Find where the given text appears and provide that cell's center as [x, y] coordinate. 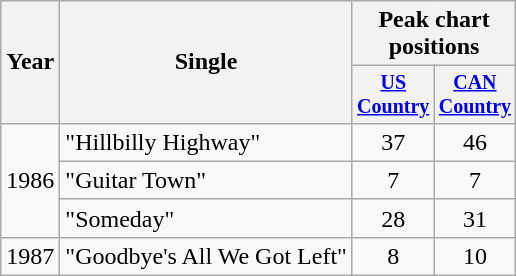
US Country [393, 94]
37 [393, 142]
8 [393, 256]
"Guitar Town" [206, 180]
28 [393, 218]
CAN Country [475, 94]
"Hillbilly Highway" [206, 142]
Single [206, 62]
1987 [30, 256]
Peak chart positions [434, 34]
Year [30, 62]
"Someday" [206, 218]
46 [475, 142]
10 [475, 256]
"Goodbye's All We Got Left" [206, 256]
1986 [30, 180]
31 [475, 218]
